Search for the cell housing the specified text and yield its [x, y] center coordinate. 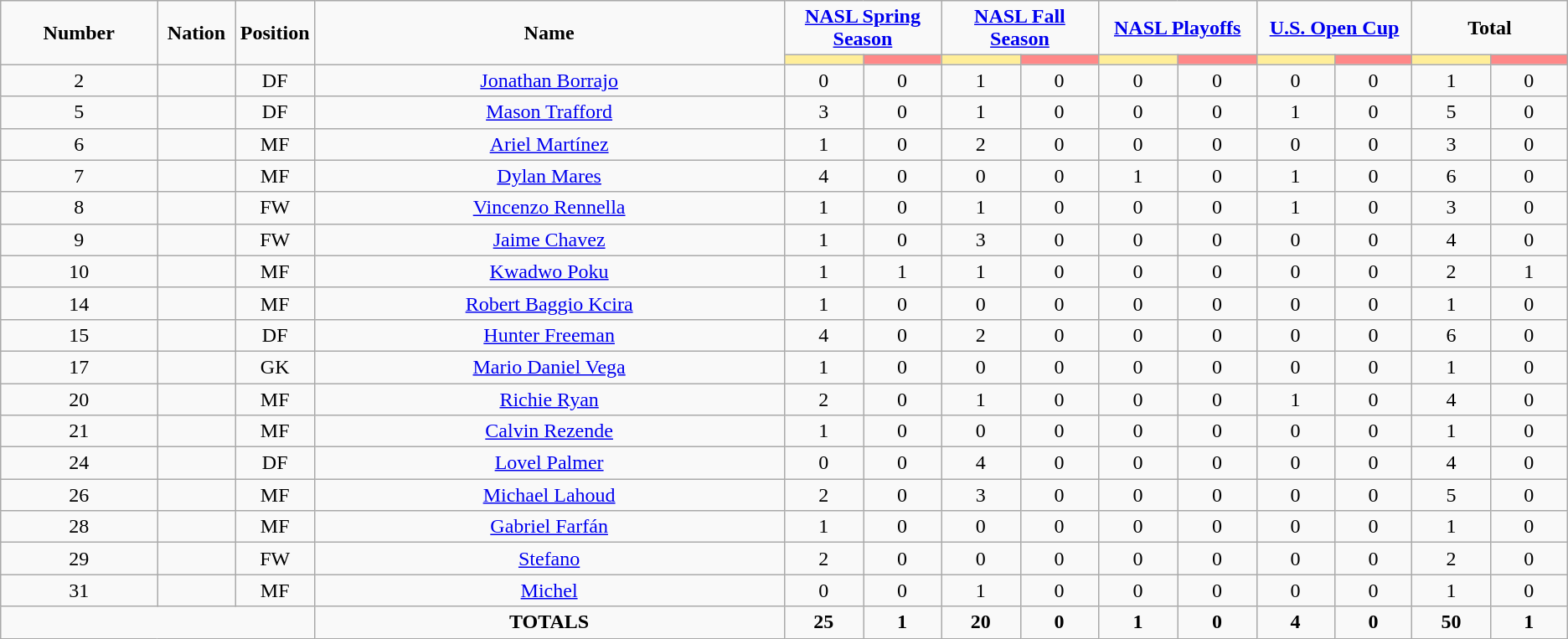
Vincenzo Rennella [549, 208]
15 [79, 335]
Nation [197, 33]
Number [79, 33]
Stefano [549, 559]
Mario Daniel Vega [549, 367]
Ariel Martínez [549, 144]
Calvin Rezende [549, 431]
31 [79, 590]
Lovel Palmer [549, 463]
Robert Baggio Kcira [549, 303]
NASL Fall Season [1020, 28]
Michel [549, 590]
NASL Spring Season [863, 28]
8 [79, 208]
Kwadwo Poku [549, 271]
21 [79, 431]
Jaime Chavez [549, 240]
Jonathan Borrajo [549, 80]
24 [79, 463]
25 [823, 622]
TOTALS [549, 622]
Total [1489, 28]
26 [79, 495]
Gabriel Farfán [549, 527]
10 [79, 271]
U.S. Open Cup [1334, 28]
Position [275, 33]
Dylan Mares [549, 176]
29 [79, 559]
Name [549, 33]
GK [275, 367]
Richie Ryan [549, 399]
Mason Trafford [549, 112]
NASL Playoffs [1178, 28]
17 [79, 367]
9 [79, 240]
Michael Lahoud [549, 495]
28 [79, 527]
7 [79, 176]
14 [79, 303]
Hunter Freeman [549, 335]
50 [1451, 622]
